Find where the given text appears and provide that cell's center as (X, Y) coordinate. 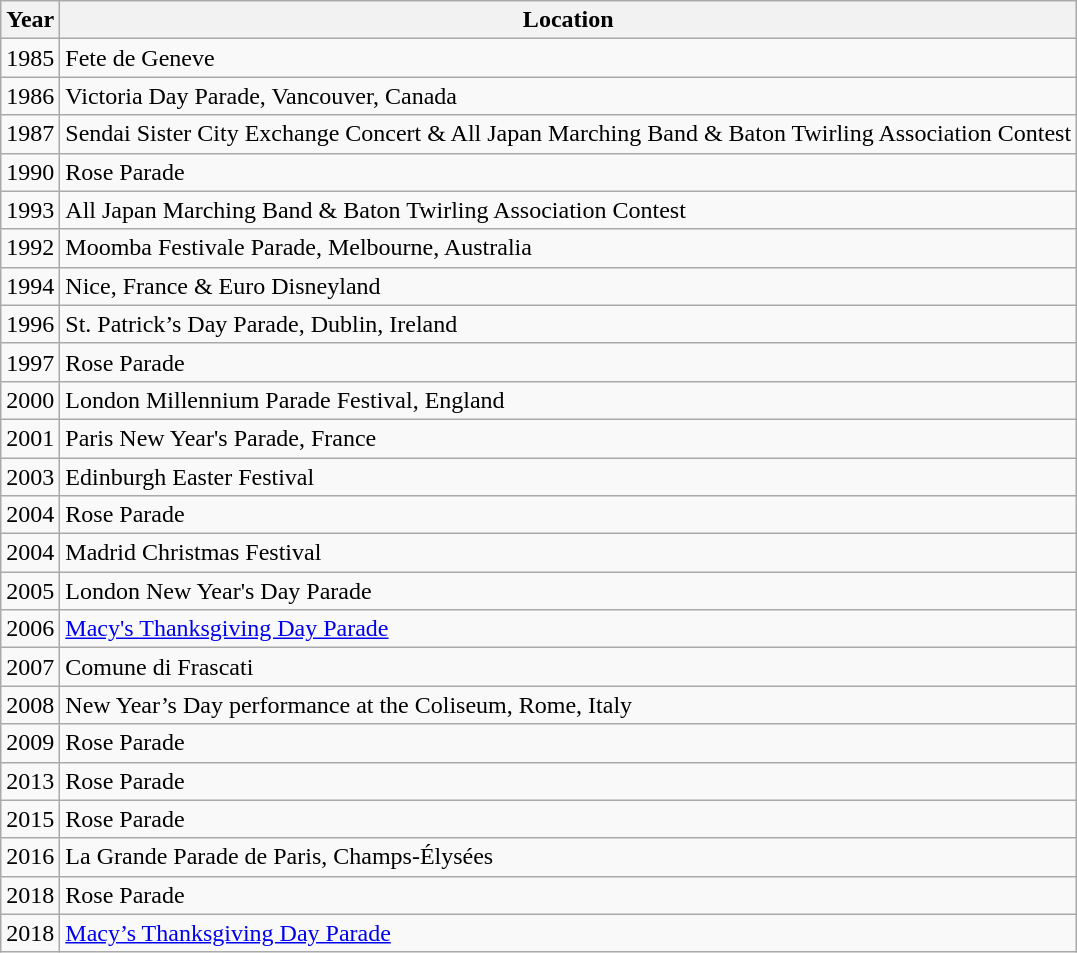
Location (568, 20)
La Grande Parade de Paris, Champs-Élysées (568, 857)
Moomba Festivale Parade, Melbourne, Australia (568, 248)
Year (30, 20)
Fete de Geneve (568, 58)
2008 (30, 705)
Edinburgh Easter Festival (568, 477)
Madrid Christmas Festival (568, 553)
2003 (30, 477)
London Millennium Parade Festival, England (568, 400)
St. Patrick’s Day Parade, Dublin, Ireland (568, 324)
2007 (30, 667)
2000 (30, 400)
London New Year's Day Parade (568, 591)
All Japan Marching Band & Baton Twirling Association Contest (568, 210)
New Year’s Day performance at the Coliseum, Rome, Italy (568, 705)
Macy's Thanksgiving Day Parade (568, 629)
Macy’s Thanksgiving Day Parade (568, 933)
2005 (30, 591)
Nice, France & Euro Disneyland (568, 286)
1990 (30, 172)
Comune di Frascati (568, 667)
1992 (30, 248)
Sendai Sister City Exchange Concert & All Japan Marching Band & Baton Twirling Association Contest (568, 134)
2015 (30, 819)
1987 (30, 134)
Victoria Day Parade, Vancouver, Canada (568, 96)
1993 (30, 210)
2001 (30, 438)
1997 (30, 362)
Paris New Year's Parade, France (568, 438)
2016 (30, 857)
2013 (30, 781)
2006 (30, 629)
1986 (30, 96)
1996 (30, 324)
1985 (30, 58)
2009 (30, 743)
1994 (30, 286)
